Pinpoint the cell where the given text exists, returning its [X, Y] midpoint coordinate. 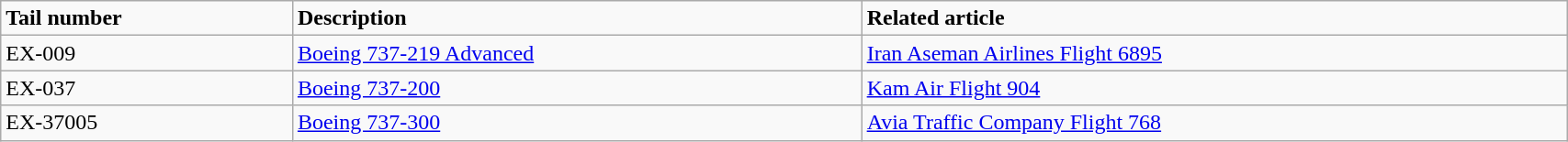
Iran Aseman Airlines Flight 6895 [1214, 53]
EX-37005 [147, 123]
Boeing 737-219 Advanced [577, 53]
Boeing 737-300 [577, 123]
Boeing 737-200 [577, 88]
EX-037 [147, 88]
Avia Traffic Company Flight 768 [1214, 123]
Kam Air Flight 904 [1214, 88]
EX-009 [147, 53]
Tail number [147, 18]
Description [577, 18]
Related article [1214, 18]
